Provide the [x, y] coordinate of the cell's center where the given text is located.  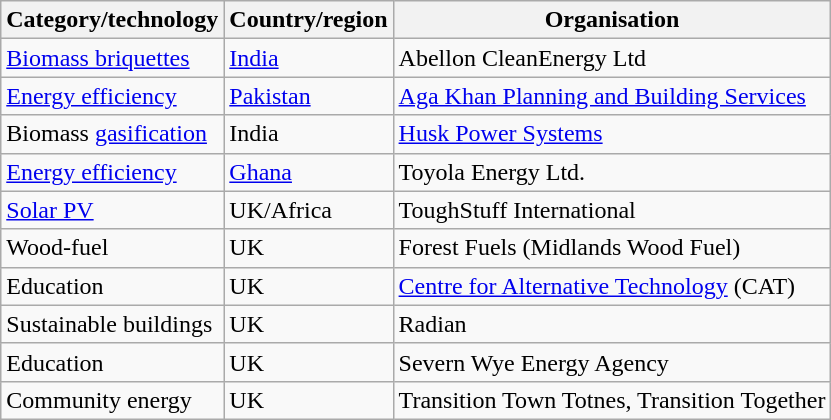
Sustainable buildings [112, 324]
Biomass briquettes [112, 58]
Organisation [612, 20]
Severn Wye Energy Agency [612, 362]
Husk Power Systems [612, 134]
Biomass gasification [112, 134]
Category/technology [112, 20]
Forest Fuels (Midlands Wood Fuel) [612, 248]
Aga Khan Planning and Building Services [612, 96]
Country/region [308, 20]
ToughStuff International [612, 210]
Wood-fuel [112, 248]
Centre for Alternative Technology (CAT) [612, 286]
Ghana [308, 172]
Pakistan [308, 96]
Solar PV [112, 210]
UK/Africa [308, 210]
Abellon CleanEnergy Ltd [612, 58]
Community energy [112, 400]
Transition Town Totnes, Transition Together [612, 400]
Radian [612, 324]
Toyola Energy Ltd. [612, 172]
